Return the [x, y] coordinate for the center point of the cell that contains the specified text.  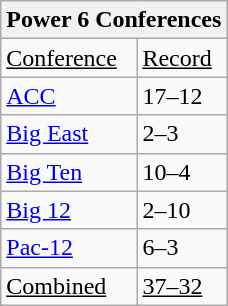
37–32 [182, 286]
Combined [69, 286]
Big 12 [69, 210]
Big Ten [69, 172]
Record [182, 58]
Conference [69, 58]
6–3 [182, 248]
ACC [69, 96]
Pac-12 [69, 248]
2–3 [182, 134]
Power 6 Conferences [114, 20]
17–12 [182, 96]
2–10 [182, 210]
10–4 [182, 172]
Big East [69, 134]
